Locate the cell with the specified text and output its [X, Y] center coordinate. 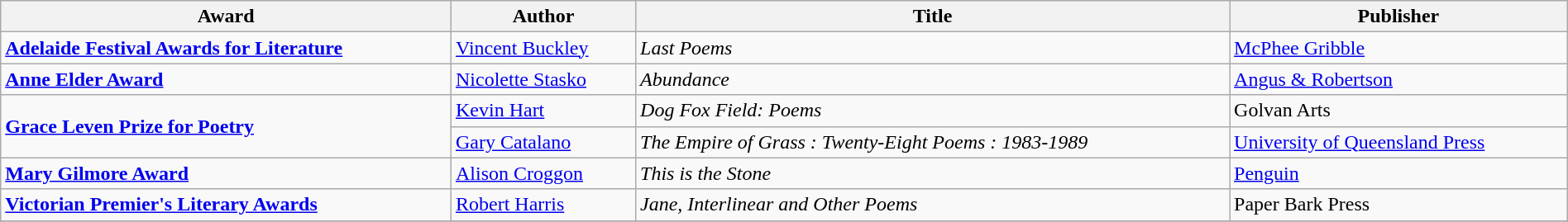
Vincent Buckley [543, 48]
Kevin Hart [543, 111]
Jane, Interlinear and Other Poems [933, 205]
The Empire of Grass : Twenty-Eight Poems : 1983-1989 [933, 142]
Dog Fox Field: Poems [933, 111]
McPhee Gribble [1399, 48]
Author [543, 17]
Anne Elder Award [227, 79]
Title [933, 17]
Nicolette Stasko [543, 79]
Penguin [1399, 173]
Publisher [1399, 17]
Alison Croggon [543, 173]
Gary Catalano [543, 142]
Golvan Arts [1399, 111]
Angus & Robertson [1399, 79]
University of Queensland Press [1399, 142]
Mary Gilmore Award [227, 173]
Grace Leven Prize for Poetry [227, 126]
Robert Harris [543, 205]
Victorian Premier's Literary Awards [227, 205]
Adelaide Festival Awards for Literature [227, 48]
Award [227, 17]
This is the Stone [933, 173]
Paper Bark Press [1399, 205]
Last Poems [933, 48]
Abundance [933, 79]
